Return the (X, Y) coordinate for the center point of the cell that contains the specified text.  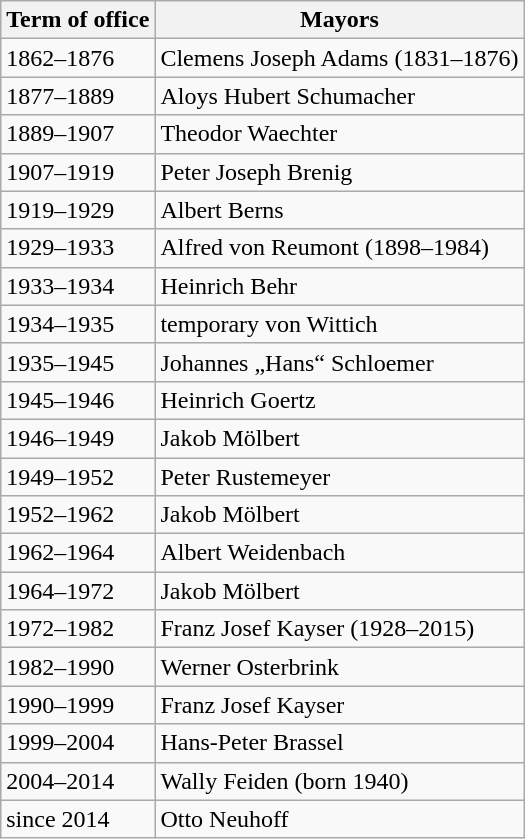
1862–1876 (78, 58)
Term of office (78, 20)
Heinrich Behr (340, 286)
Johannes „Hans“ Schloemer (340, 362)
Theodor Waechter (340, 134)
1946–1949 (78, 438)
Albert Weidenbach (340, 553)
1964–1972 (78, 591)
Mayors (340, 20)
1945–1946 (78, 400)
Peter Joseph Brenig (340, 172)
1919–1929 (78, 210)
Albert Berns (340, 210)
Werner Osterbrink (340, 667)
1972–1982 (78, 629)
Franz Josef Kayser (340, 705)
1877–1889 (78, 96)
1889–1907 (78, 134)
Peter Rustemeyer (340, 477)
1935–1945 (78, 362)
1999–2004 (78, 743)
1962–1964 (78, 553)
2004–2014 (78, 781)
Alfred von Reumont (1898–1984) (340, 248)
since 2014 (78, 819)
Clemens Joseph Adams (1831–1876) (340, 58)
1929–1933 (78, 248)
1982–1990 (78, 667)
Franz Josef Kayser (1928–2015) (340, 629)
Aloys Hubert Schumacher (340, 96)
Wally Feiden (born 1940) (340, 781)
1990–1999 (78, 705)
1949–1952 (78, 477)
Heinrich Goertz (340, 400)
Otto Neuhoff (340, 819)
temporary von Wittich (340, 324)
1907–1919 (78, 172)
1933–1934 (78, 286)
1952–1962 (78, 515)
1934–1935 (78, 324)
Hans-Peter Brassel (340, 743)
